From the cell containing the given text, extract its center point as [X, Y] coordinate. 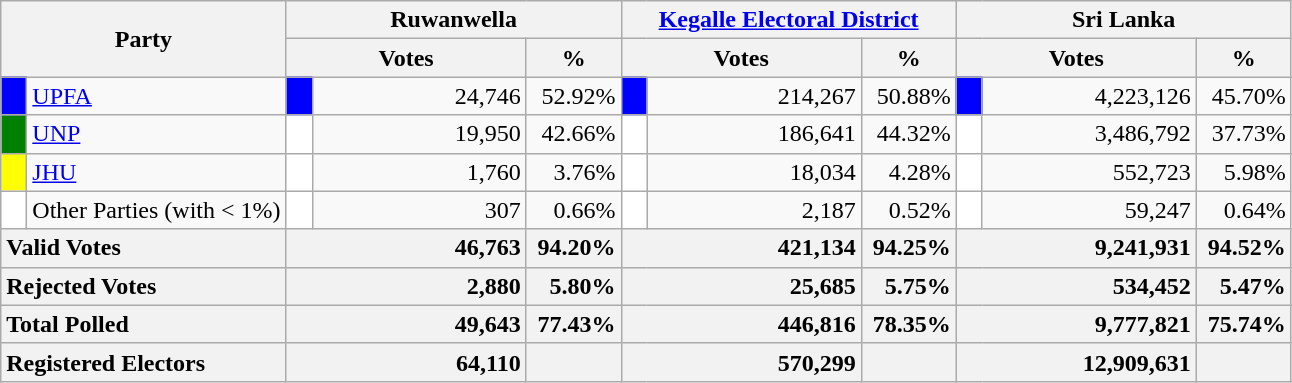
75.74% [1244, 324]
12,909,631 [1076, 362]
570,299 [741, 362]
5.98% [1244, 172]
44.32% [908, 134]
77.43% [574, 324]
0.66% [574, 210]
3.76% [574, 172]
37.73% [1244, 134]
64,110 [406, 362]
49,643 [406, 324]
Total Polled [144, 324]
3,486,792 [1089, 134]
0.64% [1244, 210]
94.52% [1244, 248]
4.28% [908, 172]
Ruwanwella [454, 20]
Valid Votes [144, 248]
25,685 [741, 286]
Sri Lanka [1124, 20]
421,134 [741, 248]
78.35% [908, 324]
59,247 [1089, 210]
4,223,126 [1089, 96]
9,241,931 [1076, 248]
5.47% [1244, 286]
214,267 [754, 96]
46,763 [406, 248]
2,187 [754, 210]
1,760 [419, 172]
JHU [156, 172]
50.88% [908, 96]
94.25% [908, 248]
18,034 [754, 172]
5.80% [574, 286]
2,880 [406, 286]
Registered Electors [144, 362]
552,723 [1089, 172]
UNP [156, 134]
186,641 [754, 134]
45.70% [1244, 96]
42.66% [574, 134]
0.52% [908, 210]
9,777,821 [1076, 324]
94.20% [574, 248]
Other Parties (with < 1%) [156, 210]
Rejected Votes [144, 286]
446,816 [741, 324]
Party [144, 39]
5.75% [908, 286]
19,950 [419, 134]
52.92% [574, 96]
534,452 [1076, 286]
24,746 [419, 96]
UPFA [156, 96]
Kegalle Electoral District [788, 20]
307 [419, 210]
